From the cell containing the given text, extract its center point as [X, Y] coordinate. 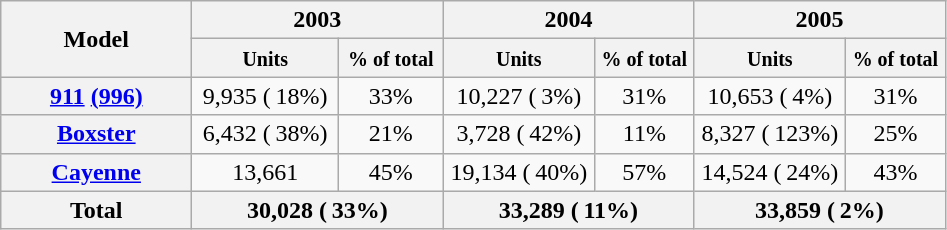
911 (996) [96, 96]
Cayenne [96, 172]
2005 [820, 20]
13,661 [266, 172]
Boxster [96, 134]
30,028 ( 33%) [318, 210]
11% [644, 134]
2003 [318, 20]
21% [391, 134]
25% [896, 134]
33,289 ( 11%) [568, 210]
Model [96, 39]
19,134 ( 40%) [519, 172]
8,327 ( 123%) [770, 134]
9,935 ( 18%) [266, 96]
3,728 ( 42%) [519, 134]
43% [896, 172]
10,227 ( 3%) [519, 96]
45% [391, 172]
2004 [568, 20]
Total [96, 210]
57% [644, 172]
10,653 ( 4%) [770, 96]
33% [391, 96]
33,859 ( 2%) [820, 210]
14,524 ( 24%) [770, 172]
6,432 ( 38%) [266, 134]
